From the cell containing the given text, extract its center point as (x, y) coordinate. 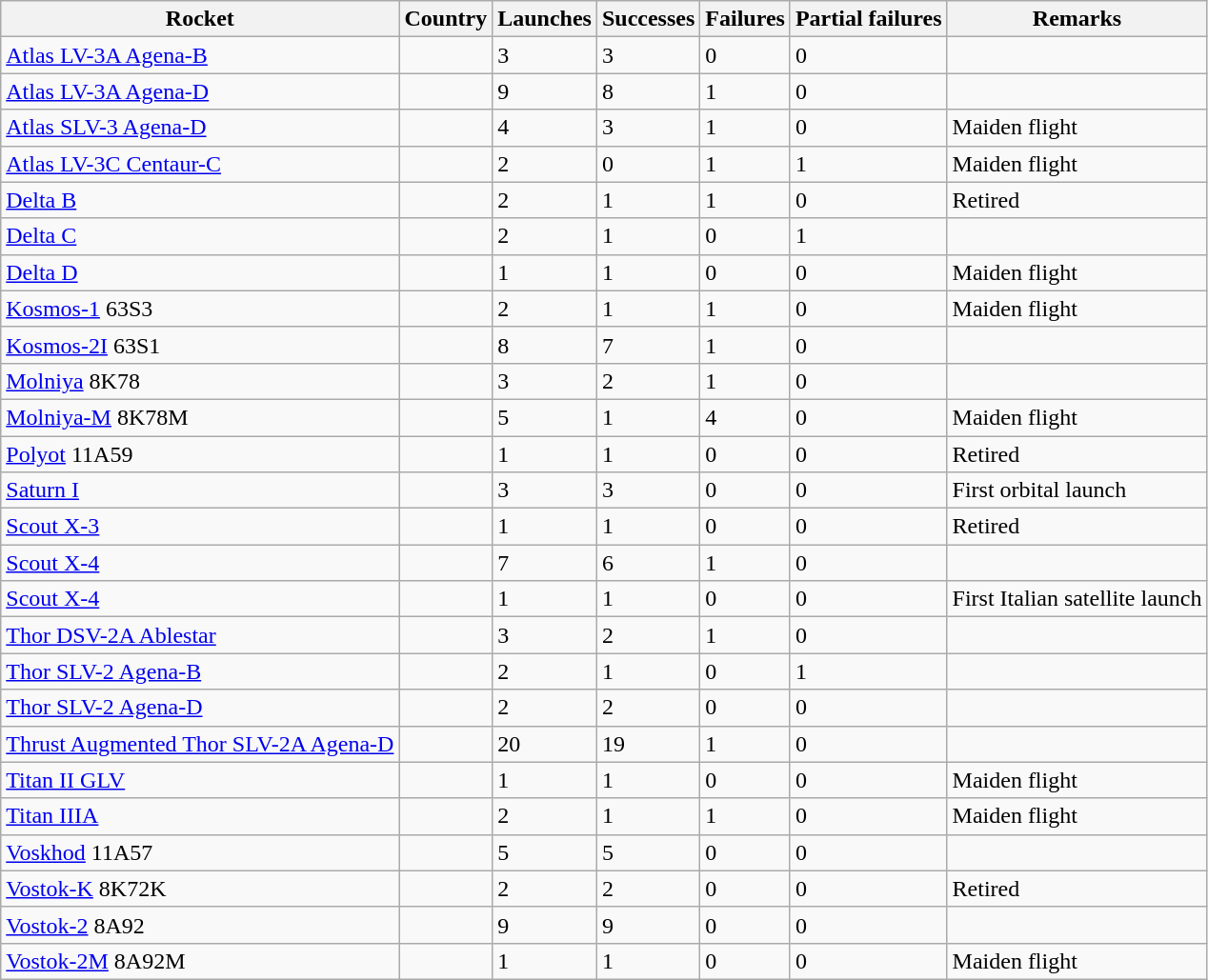
Thor SLV-2 Agena-B (200, 671)
19 (648, 744)
Kosmos-2I 63S1 (200, 345)
Atlas LV-3A Agena-D (200, 91)
First orbital launch (1077, 490)
Titan IIIA (200, 816)
Thrust Augmented Thor SLV-2A Agena-D (200, 744)
Polyot 11A59 (200, 454)
Partial failures (869, 19)
Titan II GLV (200, 780)
Voskhod 11A57 (200, 852)
Atlas LV-3A Agena-B (200, 55)
Rocket (200, 19)
Remarks (1077, 19)
Failures (745, 19)
Saturn I (200, 490)
Molniya 8K78 (200, 381)
First Italian satellite launch (1077, 599)
Delta B (200, 200)
Atlas SLV-3 Agena-D (200, 128)
20 (545, 744)
Launches (545, 19)
Vostok-K 8K72K (200, 889)
Thor DSV-2A Ablestar (200, 635)
Thor SLV-2 Agena-D (200, 708)
Kosmos-1 63S3 (200, 309)
Vostok-2M 8A92M (200, 961)
Scout X-3 (200, 527)
Country (446, 19)
Successes (648, 19)
6 (648, 563)
Atlas LV-3C Centaur-C (200, 164)
Vostok-2 8A92 (200, 925)
Delta D (200, 272)
Molniya-M 8K78M (200, 417)
Delta C (200, 236)
